Find where the given text appears and provide that cell's center as (X, Y) coordinate. 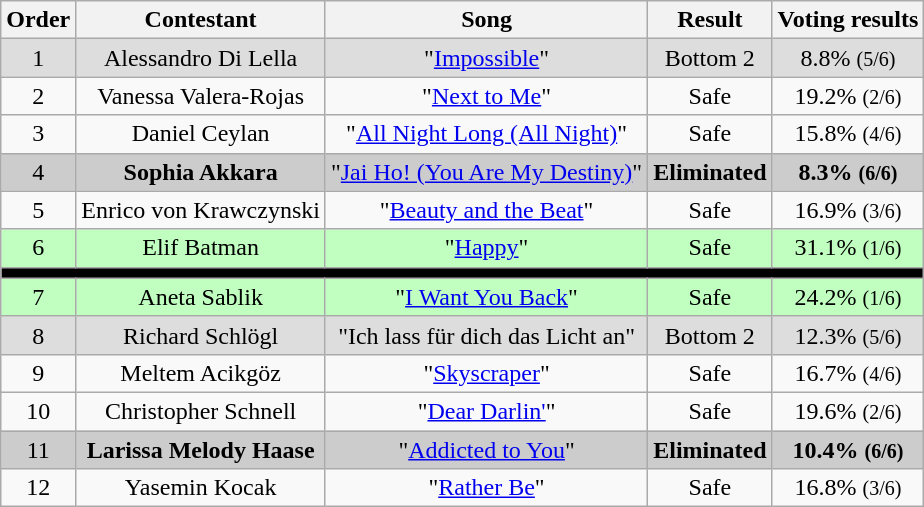
19.2% (2/6) (848, 96)
Daniel Ceylan (201, 134)
Alessandro Di Lella (201, 58)
16.7% (4/6) (848, 373)
5 (38, 210)
Yasemin Kocak (201, 488)
15.8% (4/6) (848, 134)
Larissa Melody Haase (201, 449)
8 (38, 335)
7 (38, 297)
Result (710, 20)
Elif Batman (201, 248)
6 (38, 248)
Sophia Akkara (201, 172)
"Addicted to You" (486, 449)
12 (38, 488)
Song (486, 20)
"Happy" (486, 248)
10 (38, 411)
19.6% (2/6) (848, 411)
"Dear Darlin'" (486, 411)
"Rather Be" (486, 488)
31.1% (1/6) (848, 248)
Voting results (848, 20)
24.2% (1/6) (848, 297)
"Ich lass für dich das Licht an" (486, 335)
Contestant (201, 20)
10.4% (6/6) (848, 449)
12.3% (5/6) (848, 335)
"Next to Me" (486, 96)
"All Night Long (All Night)" (486, 134)
Aneta Sablik (201, 297)
8.3% (6/6) (848, 172)
9 (38, 373)
"Impossible" (486, 58)
8.8% (5/6) (848, 58)
"Jai Ho! (You Are My Destiny)" (486, 172)
Vanessa Valera-Rojas (201, 96)
2 (38, 96)
11 (38, 449)
Enrico von Krawczynski (201, 210)
16.9% (3/6) (848, 210)
Christopher Schnell (201, 411)
Order (38, 20)
Richard Schlögl (201, 335)
4 (38, 172)
"I Want You Back" (486, 297)
1 (38, 58)
3 (38, 134)
16.8% (3/6) (848, 488)
Meltem Acikgöz (201, 373)
"Beauty and the Beat" (486, 210)
"Skyscraper" (486, 373)
